Return [x, y] of the center of cell containing provided text 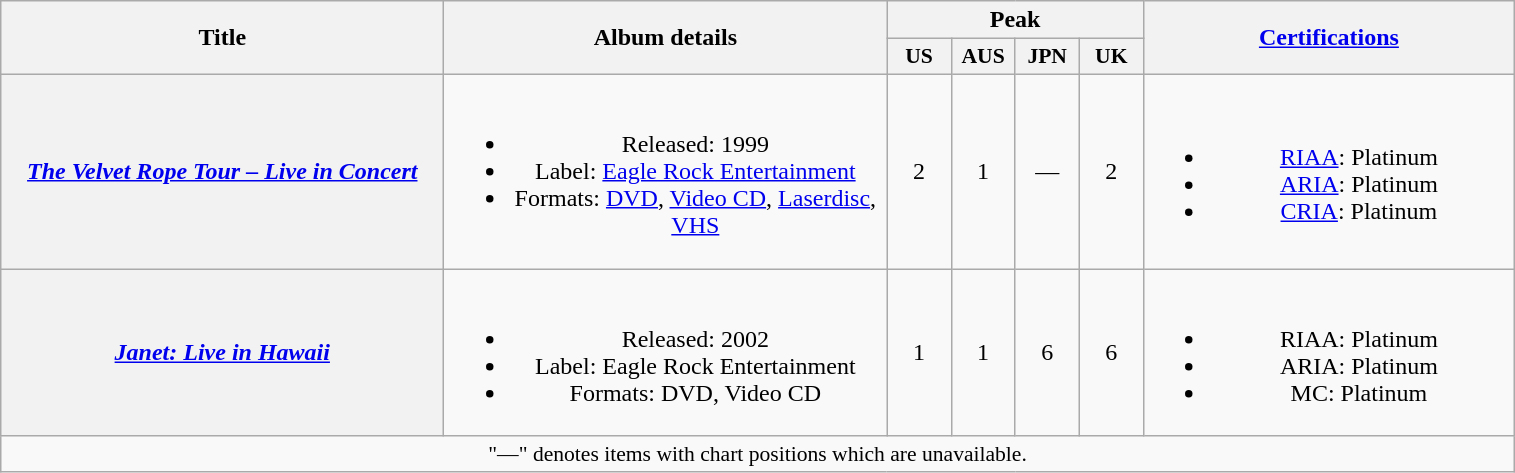
Released: 2002Label: Eagle Rock EntertainmentFormats: DVD, Video CD [666, 352]
JPN [1047, 57]
Released: 1999Label: Eagle Rock EntertainmentFormats: DVD, Video CD, Laserdisc, VHS [666, 171]
Janet: Live in Hawaii [222, 352]
Title [222, 38]
Certifications [1328, 38]
— [1047, 171]
Album details [666, 38]
UK [1111, 57]
US [919, 57]
The Velvet Rope Tour – Live in Concert [222, 171]
Peak [1015, 20]
"—" denotes items with chart positions which are unavailable. [758, 454]
RIAA: PlatinumARIA: PlatinumCRIA: Platinum [1328, 171]
AUS [983, 57]
RIAA: PlatinumARIA: PlatinumMC: Platinum [1328, 352]
